Find where the given text appears and provide that cell's center as (X, Y) coordinate. 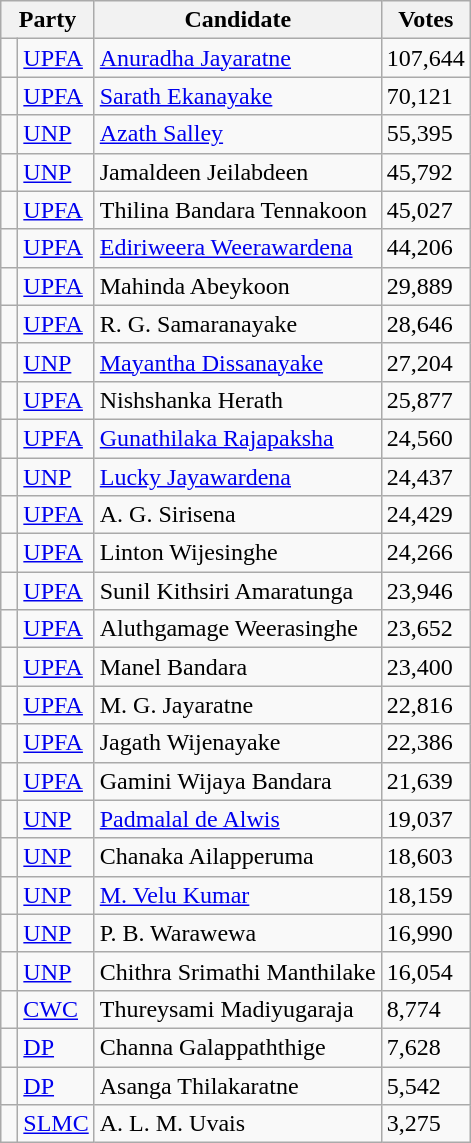
Asanga Thilakaratne (238, 1085)
55,395 (426, 134)
M. G. Jayaratne (238, 705)
Linton Wijesinghe (238, 553)
45,027 (426, 210)
A. G. Sirisena (238, 515)
R. G. Samaranayake (238, 324)
Azath Salley (238, 134)
45,792 (426, 172)
P. B. Warawewa (238, 933)
25,877 (426, 400)
70,121 (426, 96)
19,037 (426, 819)
Jamaldeen Jeilabdeen (238, 172)
Sunil Kithsiri Amaratunga (238, 591)
Party (48, 20)
Padmalal de Alwis (238, 819)
Jagath Wijenayake (238, 743)
44,206 (426, 248)
Sarath Ekanayake (238, 96)
Nishshanka Herath (238, 400)
A. L. M. Uvais (238, 1124)
23,400 (426, 667)
29,889 (426, 286)
Gunathilaka Rajapaksha (238, 438)
Ediriweera Weerawardena (238, 248)
M. Velu Kumar (238, 895)
8,774 (426, 1009)
7,628 (426, 1047)
24,560 (426, 438)
24,266 (426, 553)
107,644 (426, 58)
Thureysami Madiyugaraja (238, 1009)
Anuradha Jayaratne (238, 58)
Thilina Bandara Tennakoon (238, 210)
24,437 (426, 477)
5,542 (426, 1085)
23,652 (426, 629)
Manel Bandara (238, 667)
Mahinda Abeykoon (238, 286)
22,386 (426, 743)
16,990 (426, 933)
Chanaka Ailapperuma (238, 857)
Channa Galappaththige (238, 1047)
18,603 (426, 857)
3,275 (426, 1124)
Lucky Jayawardena (238, 477)
23,946 (426, 591)
27,204 (426, 362)
Votes (426, 20)
22,816 (426, 705)
Chithra Srimathi Manthilake (238, 971)
Aluthgamage Weerasinghe (238, 629)
16,054 (426, 971)
Candidate (238, 20)
24,429 (426, 515)
SLMC (56, 1124)
21,639 (426, 781)
18,159 (426, 895)
CWC (56, 1009)
28,646 (426, 324)
Mayantha Dissanayake (238, 362)
Gamini Wijaya Bandara (238, 781)
